Detect which cell encompasses the target text, then output its (x, y) center coordinate. 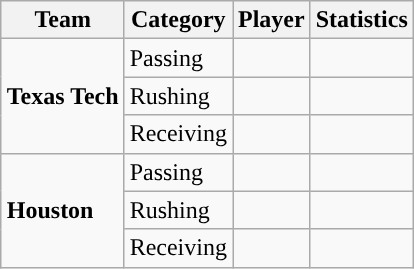
Houston (62, 210)
Category (178, 20)
Player (271, 20)
Team (62, 20)
Statistics (362, 20)
Texas Tech (62, 96)
